For the text-containing cell, return its midpoint in [x, y] coordinate format. 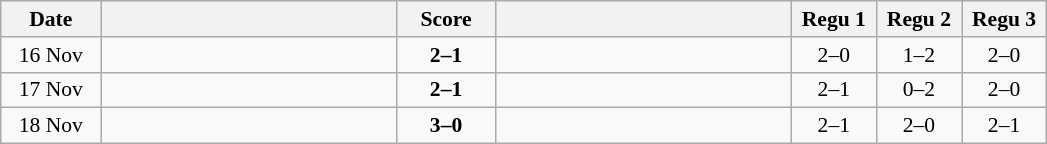
3–0 [446, 126]
18 Nov [51, 126]
Regu 2 [918, 19]
16 Nov [51, 55]
1–2 [918, 55]
Regu 1 [834, 19]
0–2 [918, 90]
Date [51, 19]
Regu 3 [1004, 19]
17 Nov [51, 90]
Score [446, 19]
